Detect which cell encompasses the target text, then output its (x, y) center coordinate. 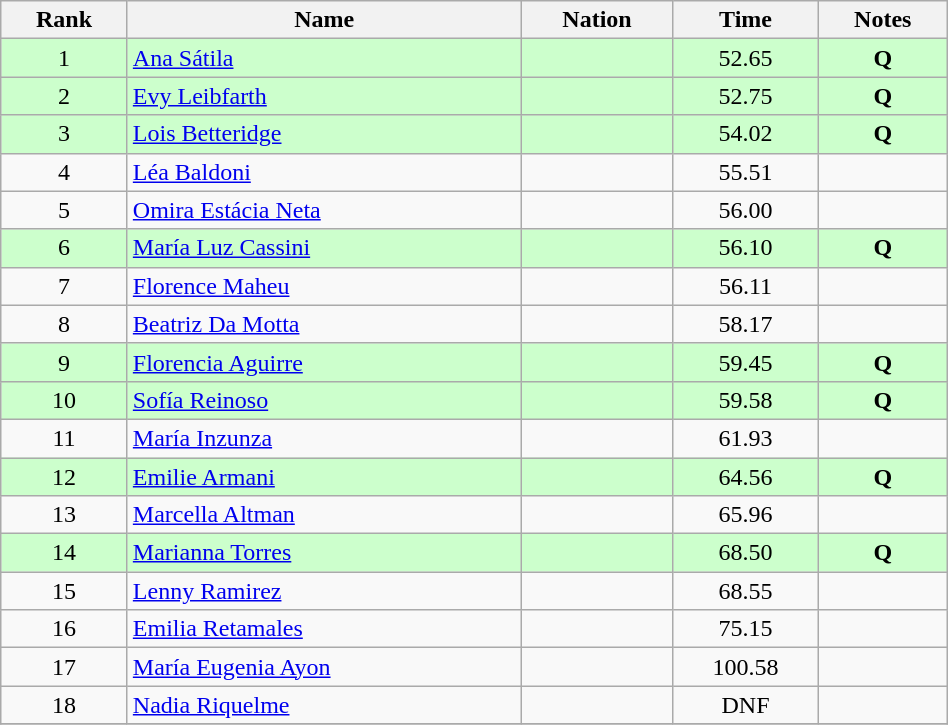
Lois Betteridge (324, 134)
65.96 (746, 515)
4 (64, 172)
Name (324, 20)
1 (64, 58)
Florencia Aguirre (324, 362)
2 (64, 96)
54.02 (746, 134)
52.65 (746, 58)
Notes (882, 20)
Marcella Altman (324, 515)
18 (64, 705)
17 (64, 667)
Rank (64, 20)
DNF (746, 705)
Sofía Reinoso (324, 400)
5 (64, 210)
3 (64, 134)
12 (64, 477)
68.55 (746, 591)
10 (64, 400)
59.45 (746, 362)
9 (64, 362)
María Inzunza (324, 438)
52.75 (746, 96)
Lenny Ramirez (324, 591)
Beatriz Da Motta (324, 324)
11 (64, 438)
Ana Sátila (324, 58)
16 (64, 629)
61.93 (746, 438)
56.11 (746, 286)
María Eugenia Ayon (324, 667)
Nation (597, 20)
15 (64, 591)
75.15 (746, 629)
8 (64, 324)
64.56 (746, 477)
6 (64, 248)
Nadia Riquelme (324, 705)
Emilia Retamales (324, 629)
Evy Leibfarth (324, 96)
100.58 (746, 667)
13 (64, 515)
56.10 (746, 248)
55.51 (746, 172)
Florence Maheu (324, 286)
58.17 (746, 324)
56.00 (746, 210)
14 (64, 553)
Emilie Armani (324, 477)
Time (746, 20)
59.58 (746, 400)
68.50 (746, 553)
María Luz Cassini (324, 248)
Marianna Torres (324, 553)
7 (64, 286)
Léa Baldoni (324, 172)
Omira Estácia Neta (324, 210)
